Return the [x, y] coordinate for the center point of the cell that contains the specified text.  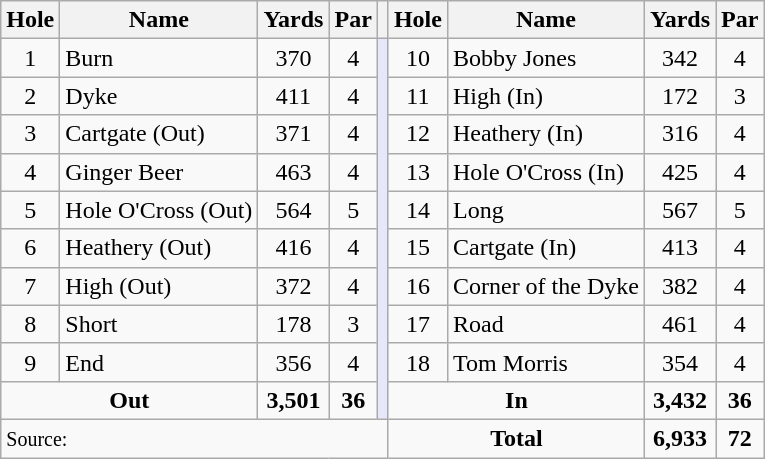
13 [418, 172]
14 [418, 210]
High (In) [546, 96]
178 [294, 324]
Heathery (Out) [159, 248]
Road [546, 324]
In [516, 400]
Hole O'Cross (In) [546, 172]
6,933 [680, 438]
72 [740, 438]
411 [294, 96]
564 [294, 210]
Heathery (In) [546, 134]
2 [30, 96]
Long [546, 210]
356 [294, 362]
382 [680, 286]
Hole O'Cross (Out) [159, 210]
416 [294, 248]
Out [130, 400]
15 [418, 248]
425 [680, 172]
567 [680, 210]
Tom Morris [546, 362]
18 [418, 362]
172 [680, 96]
Corner of the Dyke [546, 286]
354 [680, 362]
3,432 [680, 400]
370 [294, 58]
7 [30, 286]
6 [30, 248]
3,501 [294, 400]
9 [30, 362]
342 [680, 58]
16 [418, 286]
Short [159, 324]
372 [294, 286]
Bobby Jones [546, 58]
Source: [195, 438]
10 [418, 58]
Cartgate (In) [546, 248]
316 [680, 134]
End [159, 362]
Dyke [159, 96]
17 [418, 324]
Burn [159, 58]
463 [294, 172]
11 [418, 96]
High (Out) [159, 286]
Ginger Beer [159, 172]
461 [680, 324]
12 [418, 134]
413 [680, 248]
8 [30, 324]
371 [294, 134]
Total [516, 438]
Cartgate (Out) [159, 134]
1 [30, 58]
